Return (x, y) of the center of cell containing provided text 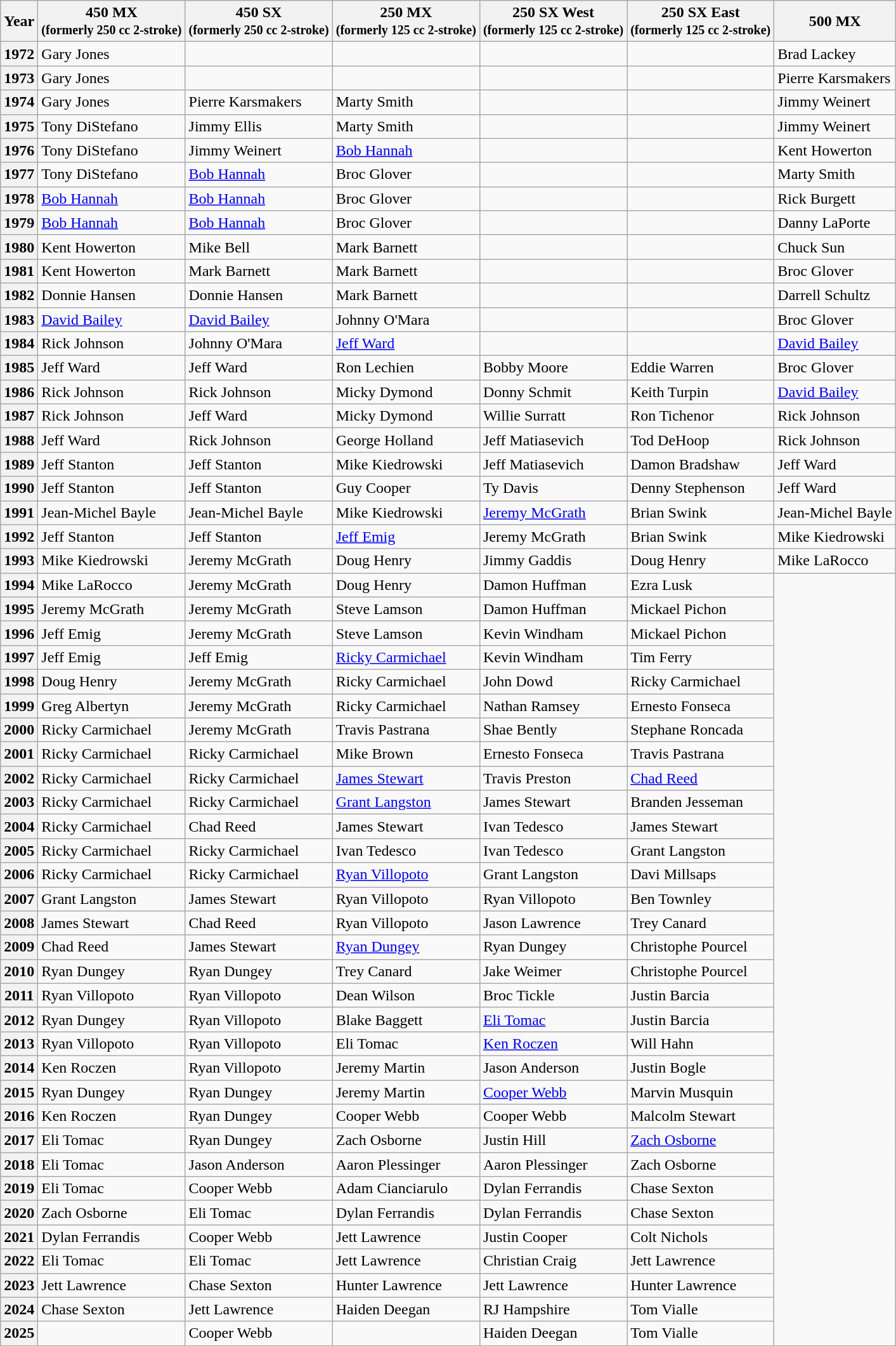
2009 (19, 947)
2010 (19, 971)
RJ Hampshire (553, 1309)
2001 (19, 754)
Damon Bradshaw (701, 464)
2007 (19, 899)
2024 (19, 1309)
Nathan Ramsey (553, 706)
Brad Lackey (835, 54)
Christian Craig (553, 1261)
Jimmy Ellis (259, 126)
Year (19, 22)
1995 (19, 609)
Ben Townley (701, 899)
Colt Nichols (701, 1237)
Travis Preston (553, 778)
John Dowd (553, 681)
2000 (19, 730)
2011 (19, 995)
1989 (19, 464)
Adam Cianciarulo (406, 1189)
2025 (19, 1333)
1983 (19, 319)
Justin Cooper (553, 1237)
Jason Lawrence (553, 923)
Tim Ferry (701, 657)
Bobby Moore (553, 368)
Willie Surratt (553, 416)
1996 (19, 633)
Marvin Musquin (701, 1092)
1987 (19, 416)
Broc Tickle (553, 995)
Dean Wilson (406, 995)
Danny LaPorte (835, 223)
1978 (19, 199)
Ron Lechien (406, 368)
Jake Weimer (553, 971)
Malcolm Stewart (701, 1116)
2019 (19, 1189)
2002 (19, 778)
1985 (19, 368)
Blake Baggett (406, 1019)
450 SX (formerly 250 cc 2-stroke) (259, 22)
500 MX (835, 22)
Greg Albertyn (112, 706)
2015 (19, 1092)
2017 (19, 1140)
1990 (19, 488)
1973 (19, 78)
Jimmy Gaddis (553, 561)
2008 (19, 923)
1991 (19, 513)
1984 (19, 344)
Keith Turpin (701, 392)
Mike Bell (259, 247)
Donny Schmit (553, 392)
1981 (19, 271)
Justin Bogle (701, 1068)
Eddie Warren (701, 368)
Shae Bently (553, 730)
George Holland (406, 440)
2003 (19, 802)
2012 (19, 1019)
1972 (19, 54)
2004 (19, 827)
Tod DeHoop (701, 440)
250 MX (formerly 125 cc 2-stroke) (406, 22)
1992 (19, 537)
Mike Brown (406, 754)
Rick Burgett (835, 199)
Ron Tichenor (701, 416)
Darrell Schultz (835, 295)
2016 (19, 1116)
1976 (19, 150)
1994 (19, 585)
250 SX West (formerly 125 cc 2-stroke) (553, 22)
Denny Stephenson (701, 488)
2020 (19, 1213)
Branden Jesseman (701, 802)
1986 (19, 392)
Ty Davis (553, 488)
2018 (19, 1165)
1988 (19, 440)
2013 (19, 1043)
2014 (19, 1068)
1975 (19, 126)
1993 (19, 561)
250 SX East (formerly 125 cc 2-stroke) (701, 22)
1997 (19, 657)
Justin Hill (553, 1140)
Ezra Lusk (701, 585)
1982 (19, 295)
Davi Millsaps (701, 875)
1974 (19, 102)
Guy Cooper (406, 488)
1998 (19, 681)
2021 (19, 1237)
1979 (19, 223)
1977 (19, 174)
1999 (19, 706)
1980 (19, 247)
2005 (19, 851)
2022 (19, 1261)
Will Hahn (701, 1043)
2006 (19, 875)
Stephane Roncada (701, 730)
450 MX (formerly 250 cc 2-stroke) (112, 22)
Chuck Sun (835, 247)
2023 (19, 1285)
